Provide the [X, Y] coordinate of the cell's center where the given text is located.  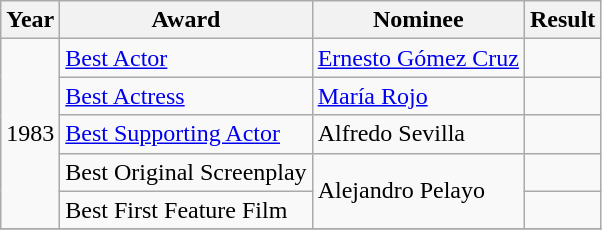
Best First Feature Film [186, 210]
Year [30, 20]
Award [186, 20]
Best Supporting Actor [186, 134]
1983 [30, 134]
Best Actor [186, 58]
Best Original Screenplay [186, 172]
Ernesto Gómez Cruz [418, 58]
Best Actress [186, 96]
Alfredo Sevilla [418, 134]
Result [562, 20]
Nominee [418, 20]
María Rojo [418, 96]
Alejandro Pelayo [418, 191]
